Detect which cell encompasses the target text, then output its (x, y) center coordinate. 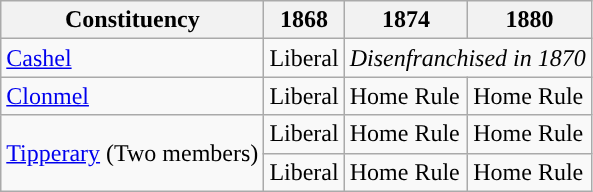
Disenfranchised in 1870 (468, 58)
Tipperary (Two members) (132, 153)
Clonmel (132, 96)
1874 (406, 20)
1880 (530, 20)
1868 (304, 20)
Constituency (132, 20)
Cashel (132, 58)
